From the cell containing the given text, extract its center point as [x, y] coordinate. 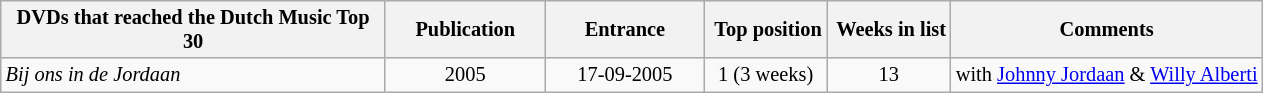
Comments [1107, 30]
13 [889, 75]
Entrance [625, 30]
1 (3 weeks) [766, 75]
Weeks in list [889, 30]
with Johnny Jordaan & Willy Alberti [1107, 75]
2005 [465, 75]
Bij ons in de Jordaan [194, 75]
17-09-2005 [625, 75]
Top position [766, 30]
Publication [465, 30]
DVDs that reached the Dutch Music Top 30 [194, 30]
